Return the (X, Y) coordinate for the center point of the cell that contains the specified text.  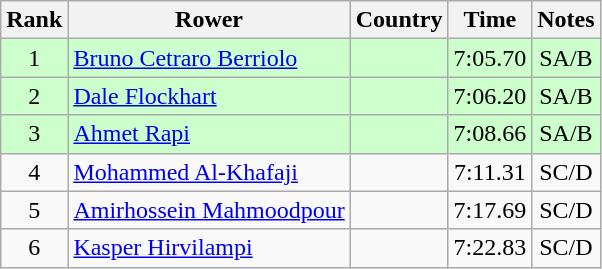
Rower (209, 20)
7:08.66 (490, 134)
7:17.69 (490, 210)
7:11.31 (490, 172)
Country (399, 20)
2 (34, 96)
Rank (34, 20)
Kasper Hirvilampi (209, 248)
Time (490, 20)
7:05.70 (490, 58)
7:06.20 (490, 96)
Dale Flockhart (209, 96)
6 (34, 248)
7:22.83 (490, 248)
Bruno Cetraro Berriolo (209, 58)
Mohammed Al-Khafaji (209, 172)
5 (34, 210)
Ahmet Rapi (209, 134)
3 (34, 134)
4 (34, 172)
Amirhossein Mahmoodpour (209, 210)
1 (34, 58)
Notes (566, 20)
